From the cell containing the given text, extract its center point as (X, Y) coordinate. 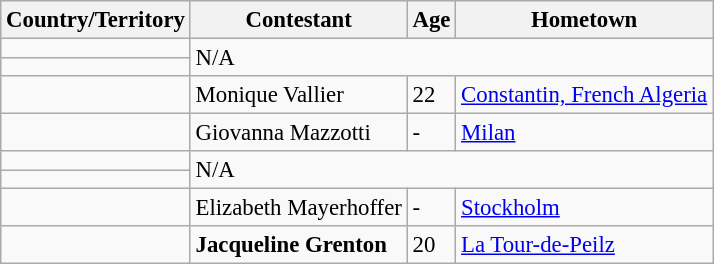
Hometown (584, 20)
20 (432, 245)
Age (432, 20)
Milan (584, 133)
22 (432, 95)
La Tour-de-Peilz (584, 245)
Giovanna Mazzotti (298, 133)
Monique Vallier (298, 95)
Contestant (298, 20)
Elizabeth Mayerhoffer (298, 208)
Country/Territory (96, 20)
Stockholm (584, 208)
Jacqueline Grenton (298, 245)
Constantin, French Algeria (584, 95)
